Return the [X, Y] coordinate for the center point of the cell that contains the specified text.  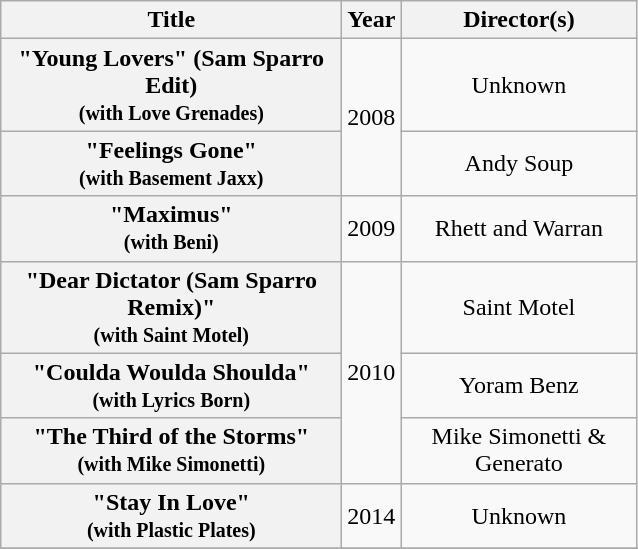
Director(s) [519, 20]
"Coulda Woulda Shoulda"(with Lyrics Born) [172, 386]
Yoram Benz [519, 386]
Rhett and Warran [519, 228]
"Maximus"(with Beni) [172, 228]
Year [372, 20]
"The Third of the Storms"(with Mike Simonetti) [172, 450]
Mike Simonetti & Generato [519, 450]
2008 [372, 118]
"Dear Dictator (Sam Sparro Remix)"(with Saint Motel) [172, 307]
Saint Motel [519, 307]
"Young Lovers" (Sam Sparro Edit)(with Love Grenades) [172, 85]
Andy Soup [519, 164]
2010 [372, 372]
2014 [372, 516]
"Stay In Love"(with Plastic Plates) [172, 516]
Title [172, 20]
2009 [372, 228]
"Feelings Gone"(with Basement Jaxx) [172, 164]
